Pinpoint the cell where the given text exists, returning its (x, y) midpoint coordinate. 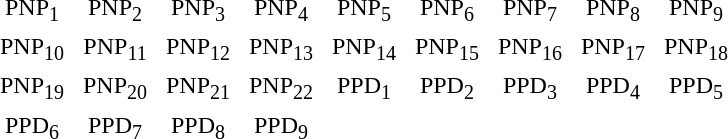
PPD1 (364, 89)
PPD2 (447, 89)
PNP16 (530, 49)
PNP14 (364, 49)
PNP21 (198, 89)
PNP17 (613, 49)
PNP12 (198, 49)
PNP13 (281, 49)
PNP20 (115, 89)
PPD3 (530, 89)
PNP22 (281, 89)
PPD4 (613, 89)
PNP11 (115, 49)
PNP15 (447, 49)
